Detect which cell encompasses the target text, then output its (X, Y) center coordinate. 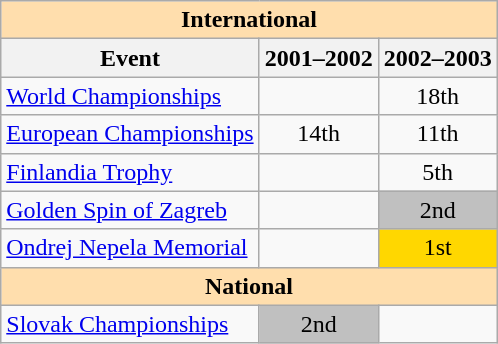
Event (130, 58)
11th (438, 134)
Ondrej Nepela Memorial (130, 248)
5th (438, 172)
1st (438, 248)
2002–2003 (438, 58)
World Championships (130, 96)
European Championships (130, 134)
Finlandia Trophy (130, 172)
2001–2002 (318, 58)
International (249, 20)
14th (318, 134)
Golden Spin of Zagreb (130, 210)
18th (438, 96)
Slovak Championships (130, 324)
National (249, 286)
